Detect which cell encompasses the target text, then output its (x, y) center coordinate. 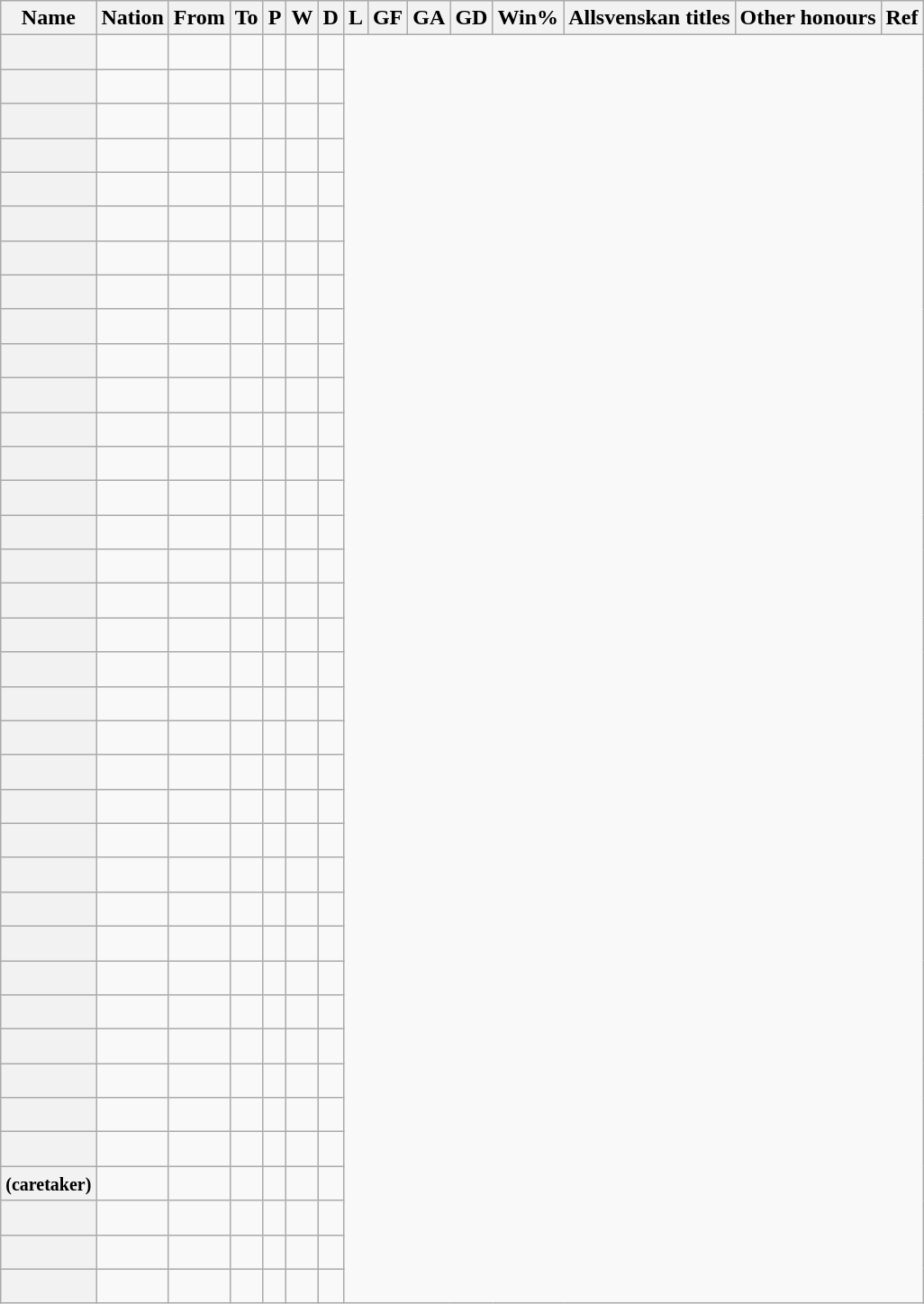
From (199, 18)
GD (472, 18)
GF (387, 18)
(caretaker) (49, 1183)
W (303, 18)
To (247, 18)
Allsvenskan titles (649, 18)
P (275, 18)
Name (49, 18)
Ref (902, 18)
L (355, 18)
Win% (528, 18)
GA (429, 18)
Nation (132, 18)
Other honours (808, 18)
D (331, 18)
